Extract the [X, Y] coordinate from the center of the cell holding the provided text.  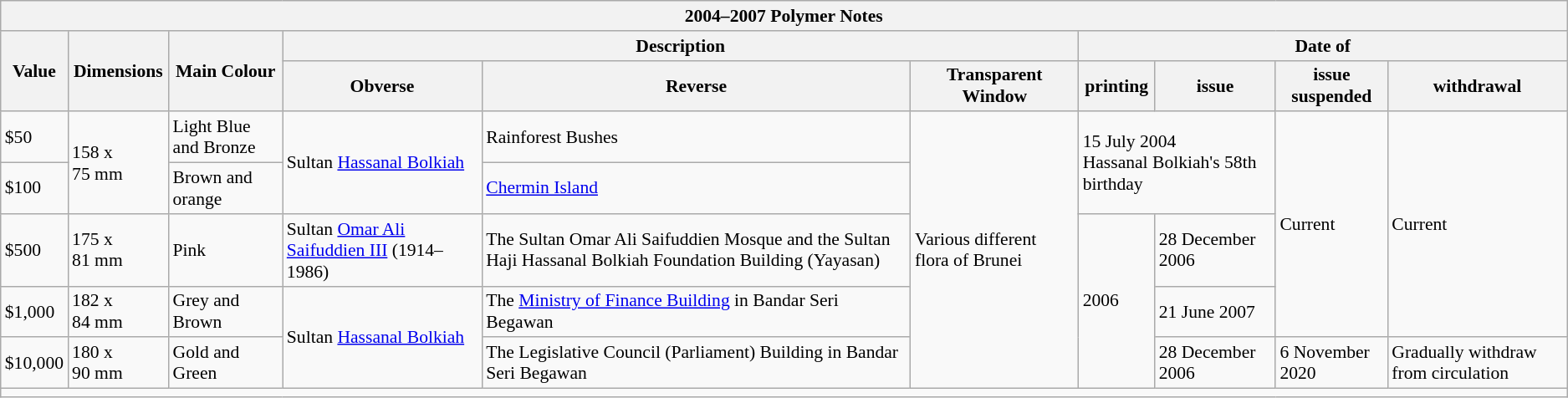
$10,000 [34, 363]
withdrawal [1477, 85]
175 x 81 mm [118, 251]
Date of [1323, 46]
Reverse [696, 85]
180 x 90 mm [118, 363]
Dimensions [118, 72]
Transparent Window [995, 85]
2006 [1117, 301]
Gold and Green [226, 363]
Brown and orange [226, 189]
$500 [34, 251]
158 x 75 mm [118, 163]
Pink [226, 251]
Various different flora of Brunei [995, 251]
$100 [34, 189]
Description [681, 46]
Chermin Island [696, 189]
21 June 2007 [1216, 311]
Obverse [382, 85]
15 July 2004Hassanal Bolkiah's 58th birthday [1177, 163]
Value [34, 72]
Sultan Omar Ali Saifuddien III (1914–1986) [382, 251]
The Legislative Council (Parliament) Building in Bandar Seri Begawan [696, 363]
Main Colour [226, 72]
The Sultan Omar Ali Saifuddien Mosque and the Sultan Haji Hassanal Bolkiah Foundation Building (Yayasan) [696, 251]
182 x 84 mm [118, 311]
Gradually withdraw from circulation [1477, 363]
$50 [34, 137]
Light Blue and Bronze [226, 137]
Grey and Brown [226, 311]
6 November 2020 [1331, 363]
issue [1216, 85]
printing [1117, 85]
issue suspended [1331, 85]
2004–2007 Polymer Notes [784, 16]
$1,000 [34, 311]
Rainforest Bushes [696, 137]
The Ministry of Finance Building in Bandar Seri Begawan [696, 311]
